Detect which cell encompasses the target text, then output its [x, y] center coordinate. 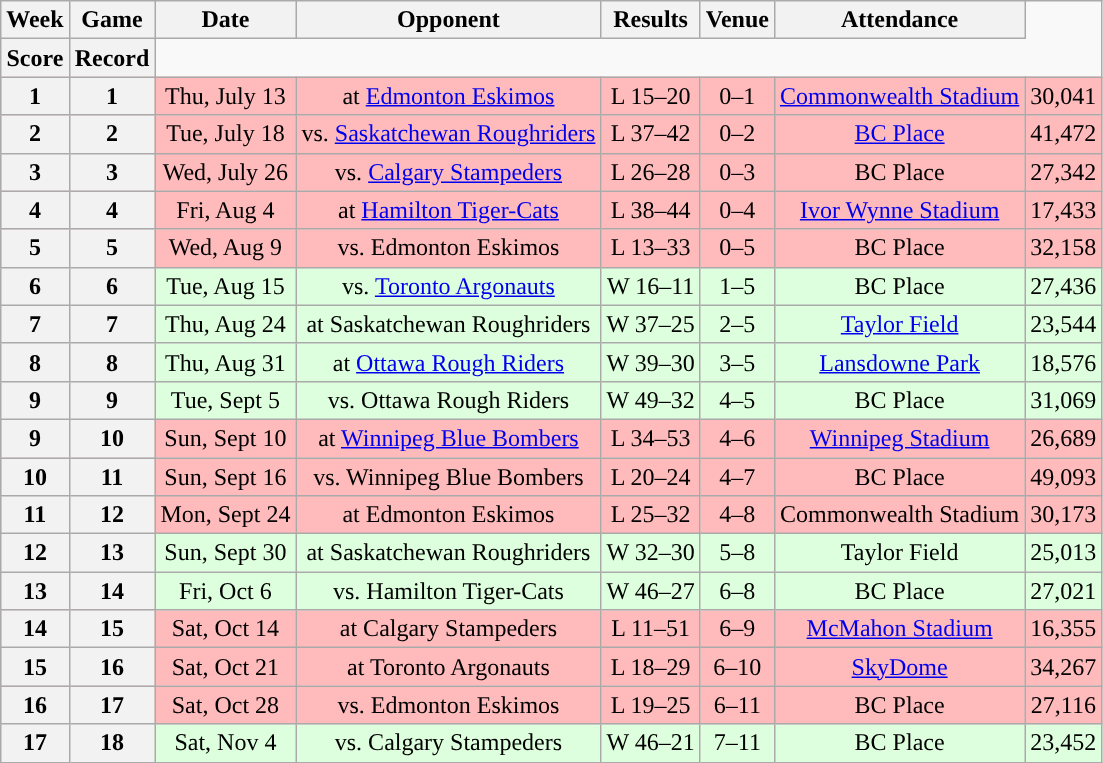
30,173 [1064, 515]
0–1 [737, 96]
Wed, July 26 [226, 172]
49,093 [1064, 477]
Game [112, 20]
27,116 [1064, 705]
Sat, Nov 4 [226, 743]
Sun, Sept 16 [226, 477]
Thu, Aug 24 [226, 324]
at Winnipeg Blue Bombers [448, 438]
Winnipeg Stadium [899, 438]
vs. Hamilton Tiger-Cats [448, 591]
18,576 [1064, 362]
at Hamilton Tiger-Cats [448, 210]
L 26–28 [650, 172]
W 46–27 [650, 591]
1–5 [737, 286]
Tue, Aug 15 [226, 286]
27,342 [1064, 172]
SkyDome [899, 667]
5–8 [737, 553]
L 15–20 [650, 96]
3–5 [737, 362]
Score [35, 58]
Wed, Aug 9 [226, 248]
0–5 [737, 248]
Attendance [899, 20]
Sun, Sept 30 [226, 553]
McMahon Stadium [899, 629]
Opponent [448, 20]
27,021 [1064, 591]
Thu, Aug 31 [226, 362]
23,544 [1064, 324]
2–5 [737, 324]
Week [35, 20]
L 11–51 [650, 629]
W 16–11 [650, 286]
7–11 [737, 743]
0–3 [737, 172]
26,689 [1064, 438]
Date [226, 20]
Lansdowne Park [899, 362]
41,472 [1064, 134]
0–4 [737, 210]
4–7 [737, 477]
W 32–30 [650, 553]
vs. Toronto Argonauts [448, 286]
Results [650, 20]
23,452 [1064, 743]
L 34–53 [650, 438]
6–9 [737, 629]
vs. Ottawa Rough Riders [448, 400]
Fri, Oct 6 [226, 591]
Tue, Sept 5 [226, 400]
Fri, Aug 4 [226, 210]
17,433 [1064, 210]
Tue, July 18 [226, 134]
at Ottawa Rough Riders [448, 362]
25,013 [1064, 553]
W 46–21 [650, 743]
Sat, Oct 28 [226, 705]
Record [112, 58]
16,355 [1064, 629]
6–10 [737, 667]
18 [112, 743]
4–8 [737, 515]
0–2 [737, 134]
L 38–44 [650, 210]
34,267 [1064, 667]
L 37–42 [650, 134]
27,436 [1064, 286]
Venue [737, 20]
L 18–29 [650, 667]
Thu, July 13 [226, 96]
6–11 [737, 705]
31,069 [1064, 400]
vs. Saskatchewan Roughriders [448, 134]
6–8 [737, 591]
at Calgary Stampeders [448, 629]
Sun, Sept 10 [226, 438]
at Toronto Argonauts [448, 667]
4–6 [737, 438]
W 49–32 [650, 400]
32,158 [1064, 248]
30,041 [1064, 96]
W 37–25 [650, 324]
Ivor Wynne Stadium [899, 210]
Mon, Sept 24 [226, 515]
vs. Winnipeg Blue Bombers [448, 477]
L 19–25 [650, 705]
L 20–24 [650, 477]
W 39–30 [650, 362]
L 25–32 [650, 515]
Sat, Oct 21 [226, 667]
4–5 [737, 400]
L 13–33 [650, 248]
Sat, Oct 14 [226, 629]
